Provide the [x, y] coordinate of the cell's center where the given text is located.  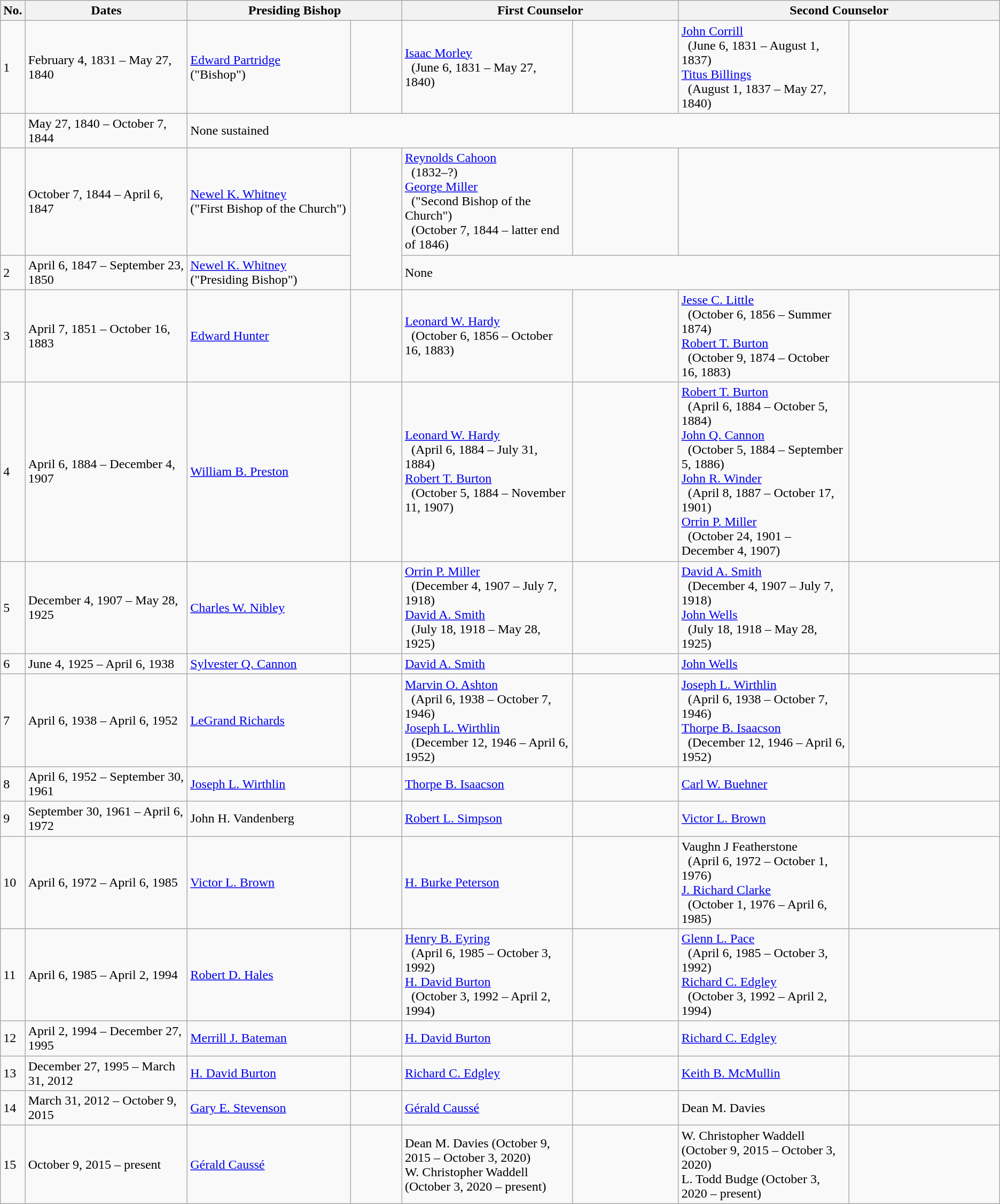
Orrin P. Miller (December 4, 1907 – July 7, 1918)David A. Smith (July 18, 1918 – May 28, 1925) [487, 607]
Edward Partridge("Bishop") [269, 67]
11 [13, 975]
April 6, 1952 – September 30, 1961 [106, 783]
December 27, 1995 – March 31, 2012 [106, 1073]
October 9, 2015 – present [106, 1164]
10 [13, 882]
No. [13, 11]
First Counselor [540, 11]
Merrill J. Bateman [269, 1039]
Dean M. Davies [764, 1108]
Leonard W. Hardy (October 6, 1856 – October 16, 1883) [487, 336]
Henry B. Eyring (April 6, 1985 – October 3, 1992)H. David Burton (October 3, 1992 – April 2, 1994) [487, 975]
4 [13, 471]
3 [13, 336]
Charles W. Nibley [269, 607]
15 [13, 1164]
April 6, 1938 – April 6, 1952 [106, 720]
1 [13, 67]
Newel K. Whitney("First Bishop of the Church") [269, 201]
March 31, 2012 – October 9, 2015 [106, 1108]
9 [13, 819]
Edward Hunter [269, 336]
Marvin O. Ashton (April 6, 1938 – October 7, 1946)Joseph L. Wirthlin (December 12, 1946 – April 6, 1952) [487, 720]
October 7, 1844 – April 6, 1847 [106, 201]
Robert L. Simpson [487, 819]
Jesse C. Little (October 6, 1856 – Summer 1874)Robert T. Burton (October 9, 1874 – October 16, 1883) [764, 336]
December 4, 1907 – May 28, 1925 [106, 607]
2 [13, 273]
Second Counselor [839, 11]
Joseph L. Wirthlin (April 6, 1938 – October 7, 1946)Thorpe B. Isaacson (December 12, 1946 – April 6, 1952) [764, 720]
April 6, 1847 – September 23, 1850 [106, 273]
H. Burke Peterson [487, 882]
8 [13, 783]
12 [13, 1039]
None sustained [594, 130]
Gary E. Stevenson [269, 1108]
Keith B. McMullin [764, 1073]
May 27, 1840 – October 7, 1844 [106, 130]
None [701, 273]
John Wells [764, 664]
Robert D. Hales [269, 975]
5 [13, 607]
Glenn L. Pace (April 6, 1985 – October 3, 1992)Richard C. Edgley (October 3, 1992 – April 2, 1994) [764, 975]
William B. Preston [269, 471]
14 [13, 1108]
June 4, 1925 – April 6, 1938 [106, 664]
April 6, 1972 – April 6, 1985 [106, 882]
Presiding Bishop [295, 11]
February 4, 1831 – May 27, 1840 [106, 67]
Dean M. Davies (October 9, 2015 – October 3, 2020)W. Christopher Waddell (October 3, 2020 – present) [487, 1164]
April 6, 1985 – April 2, 1994 [106, 975]
April 7, 1851 – October 16, 1883 [106, 336]
John H. Vandenberg [269, 819]
13 [13, 1073]
LeGrand Richards [269, 720]
April 6, 1884 – December 4, 1907 [106, 471]
Newel K. Whitney("Presiding Bishop") [269, 273]
David A. Smith (December 4, 1907 – July 7, 1918)John Wells (July 18, 1918 – May 28, 1925) [764, 607]
Isaac Morley (June 6, 1831 – May 27, 1840) [487, 67]
Vaughn J Featherstone (April 6, 1972 – October 1, 1976)J. Richard Clarke (October 1, 1976 – April 6, 1985) [764, 882]
April 2, 1994 – December 27, 1995 [106, 1039]
Thorpe B. Isaacson [487, 783]
7 [13, 720]
Carl W. Buehner [764, 783]
Dates [106, 11]
6 [13, 664]
Sylvester Q. Cannon [269, 664]
W. Christopher Waddell (October 9, 2015 – October 3, 2020)L. Todd Budge (October 3, 2020 – present) [764, 1164]
Reynolds Cahoon (1832–?) George Miller ("Second Bishop of the Church") (October 7, 1844 – latter end of 1846) [487, 201]
Joseph L. Wirthlin [269, 783]
September 30, 1961 – April 6, 1972 [106, 819]
David A. Smith [487, 664]
Leonard W. Hardy (April 6, 1884 – July 31, 1884)Robert T. Burton (October 5, 1884 – November 11, 1907) [487, 471]
John Corrill (June 6, 1831 – August 1, 1837)Titus Billings (August 1, 1837 – May 27, 1840) [764, 67]
